For the text-containing cell, return its midpoint in (x, y) coordinate format. 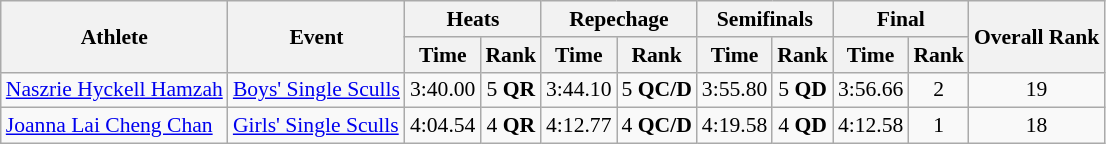
Overall Rank (1036, 36)
Boys' Single Sculls (316, 90)
4:12.77 (578, 126)
Final (901, 19)
4 QC/D (656, 126)
4:04.54 (442, 126)
4:19.58 (734, 126)
5 QR (510, 90)
1 (938, 126)
5 QC/D (656, 90)
4 QD (802, 126)
3:40.00 (442, 90)
Naszrie Hyckell Hamzah (114, 90)
Event (316, 36)
19 (1036, 90)
Semifinals (765, 19)
2 (938, 90)
4:12.58 (870, 126)
Heats (473, 19)
5 QD (802, 90)
3:56.66 (870, 90)
4 QR (510, 126)
Girls' Single Sculls (316, 126)
18 (1036, 126)
Athlete (114, 36)
Joanna Lai Cheng Chan (114, 126)
3:55.80 (734, 90)
3:44.10 (578, 90)
Repechage (619, 19)
